Locate the cell with the specified text and output its (X, Y) center coordinate. 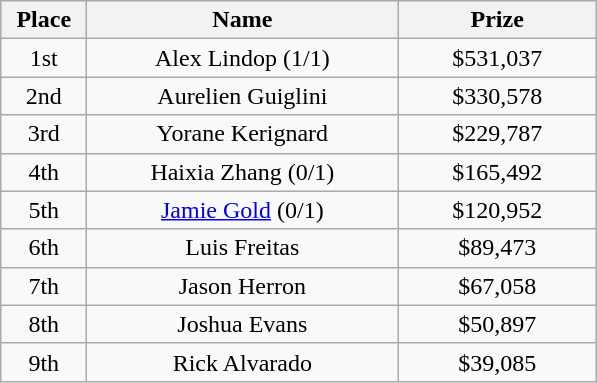
Rick Alvarado (242, 362)
$165,492 (498, 172)
$67,058 (498, 286)
Aurelien Guiglini (242, 96)
8th (44, 324)
Prize (498, 20)
6th (44, 248)
$330,578 (498, 96)
7th (44, 286)
Jamie Gold (0/1) (242, 210)
Joshua Evans (242, 324)
$39,085 (498, 362)
2nd (44, 96)
Luis Freitas (242, 248)
1st (44, 58)
$229,787 (498, 134)
4th (44, 172)
$531,037 (498, 58)
Alex Lindop (1/1) (242, 58)
Haixia Zhang (0/1) (242, 172)
Jason Herron (242, 286)
3rd (44, 134)
$50,897 (498, 324)
5th (44, 210)
$89,473 (498, 248)
$120,952 (498, 210)
Name (242, 20)
Yorane Kerignard (242, 134)
Place (44, 20)
9th (44, 362)
